Pinpoint the cell where the given text exists, returning its [X, Y] midpoint coordinate. 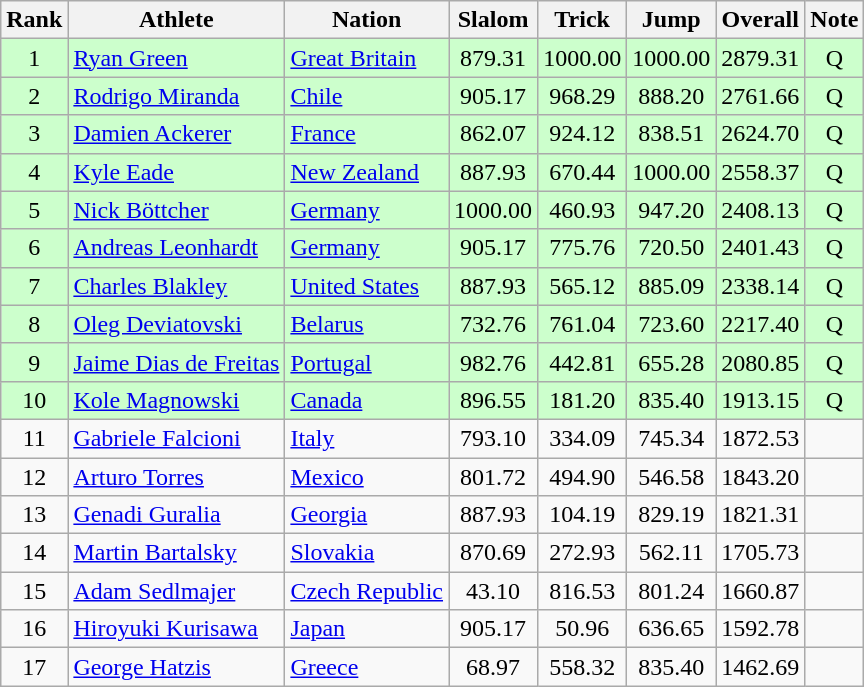
1872.53 [760, 438]
12 [34, 477]
Note [834, 20]
Rodrigo Miranda [176, 96]
16 [34, 629]
838.51 [672, 134]
1821.31 [760, 515]
670.44 [582, 172]
3 [34, 134]
9 [34, 362]
879.31 [494, 58]
Slovakia [367, 553]
Canada [367, 400]
Overall [760, 20]
104.19 [582, 515]
2624.70 [760, 134]
8 [34, 324]
1660.87 [760, 591]
1462.69 [760, 667]
Belarus [367, 324]
562.11 [672, 553]
924.12 [582, 134]
829.19 [672, 515]
France [367, 134]
793.10 [494, 438]
Japan [367, 629]
5 [34, 210]
Andreas Leonhardt [176, 248]
United States [367, 286]
68.97 [494, 667]
546.58 [672, 477]
Athlete [176, 20]
50.96 [582, 629]
2217.40 [760, 324]
Chile [367, 96]
720.50 [672, 248]
2558.37 [760, 172]
Nick Böttcher [176, 210]
775.76 [582, 248]
4 [34, 172]
2408.13 [760, 210]
2080.85 [760, 362]
2879.31 [760, 58]
Great Britain [367, 58]
1592.78 [760, 629]
816.53 [582, 591]
Oleg Deviatovski [176, 324]
968.29 [582, 96]
Italy [367, 438]
Adam Sedlmajer [176, 591]
6 [34, 248]
442.81 [582, 362]
Georgia [367, 515]
655.28 [672, 362]
2 [34, 96]
1 [34, 58]
870.69 [494, 553]
801.24 [672, 591]
Jump [672, 20]
Genadi Guralia [176, 515]
1705.73 [760, 553]
Trick [582, 20]
Kyle Eade [176, 172]
Ryan Green [176, 58]
Nation [367, 20]
Arturo Torres [176, 477]
15 [34, 591]
2401.43 [760, 248]
Damien Ackerer [176, 134]
1913.15 [760, 400]
558.32 [582, 667]
565.12 [582, 286]
272.93 [582, 553]
Gabriele Falcioni [176, 438]
460.93 [582, 210]
888.20 [672, 96]
862.07 [494, 134]
New Zealand [367, 172]
Kole Magnowski [176, 400]
Slalom [494, 20]
7 [34, 286]
Martin Bartalsky [176, 553]
181.20 [582, 400]
Mexico [367, 477]
10 [34, 400]
885.09 [672, 286]
2761.66 [760, 96]
761.04 [582, 324]
896.55 [494, 400]
Portugal [367, 362]
723.60 [672, 324]
Jaime Dias de Freitas [176, 362]
43.10 [494, 591]
17 [34, 667]
982.76 [494, 362]
11 [34, 438]
Rank [34, 20]
George Hatzis [176, 667]
947.20 [672, 210]
494.90 [582, 477]
732.76 [494, 324]
Charles Blakley [176, 286]
801.72 [494, 477]
636.65 [672, 629]
Czech Republic [367, 591]
13 [34, 515]
334.09 [582, 438]
2338.14 [760, 286]
1843.20 [760, 477]
Greece [367, 667]
745.34 [672, 438]
Hiroyuki Kurisawa [176, 629]
14 [34, 553]
